Return the [x, y] coordinate for the center point of the cell that contains the specified text.  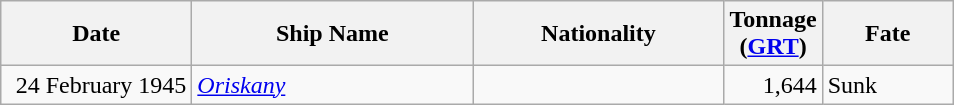
Nationality [598, 34]
Sunk [888, 85]
Oriskany [332, 85]
Ship Name [332, 34]
Tonnage (GRT) [773, 34]
Fate [888, 34]
24 February 1945 [96, 85]
1,644 [773, 85]
Date [96, 34]
